Search for the cell housing the specified text and yield its (x, y) center coordinate. 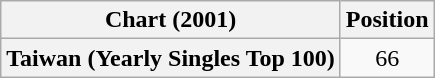
Taiwan (Yearly Singles Top 100) (171, 58)
66 (387, 58)
Position (387, 20)
Chart (2001) (171, 20)
